For the text-containing cell, return its midpoint in (x, y) coordinate format. 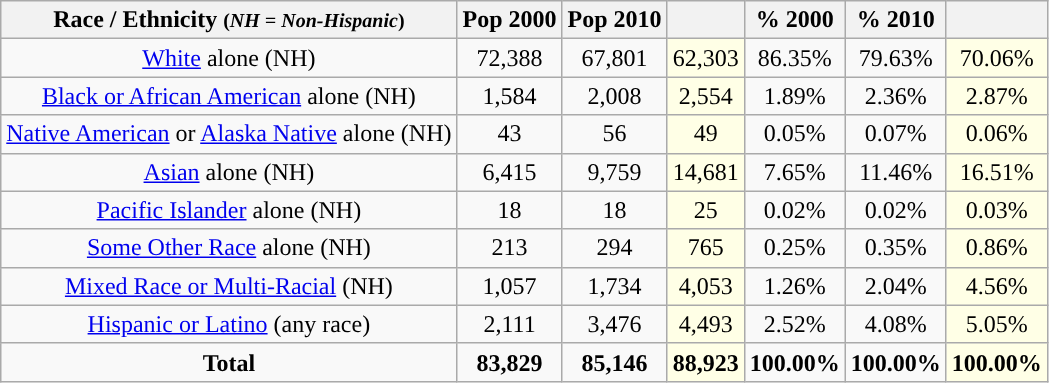
Total (229, 362)
1,057 (510, 286)
0.06% (996, 134)
213 (510, 248)
86.35% (794, 58)
72,388 (510, 58)
294 (614, 248)
6,415 (510, 172)
7.65% (794, 172)
Black or African American alone (NH) (229, 96)
0.03% (996, 210)
56 (614, 134)
Race / Ethnicity (NH = Non-Hispanic) (229, 20)
25 (706, 210)
2,111 (510, 324)
2.36% (896, 96)
% 2000 (794, 20)
14,681 (706, 172)
White alone (NH) (229, 58)
Pop 2000 (510, 20)
83,829 (510, 362)
4.56% (996, 286)
0.07% (896, 134)
49 (706, 134)
0.86% (996, 248)
16.51% (996, 172)
1,734 (614, 286)
9,759 (614, 172)
Native American or Alaska Native alone (NH) (229, 134)
2,008 (614, 96)
Pop 2010 (614, 20)
88,923 (706, 362)
67,801 (614, 58)
765 (706, 248)
5.05% (996, 324)
4,053 (706, 286)
4,493 (706, 324)
Mixed Race or Multi-Racial (NH) (229, 286)
0.35% (896, 248)
Pacific Islander alone (NH) (229, 210)
43 (510, 134)
62,303 (706, 58)
11.46% (896, 172)
1.26% (794, 286)
2.04% (896, 286)
2.87% (996, 96)
1,584 (510, 96)
Hispanic or Latino (any race) (229, 324)
2,554 (706, 96)
3,476 (614, 324)
1.89% (794, 96)
0.05% (794, 134)
Asian alone (NH) (229, 172)
2.52% (794, 324)
4.08% (896, 324)
85,146 (614, 362)
70.06% (996, 58)
0.25% (794, 248)
79.63% (896, 58)
Some Other Race alone (NH) (229, 248)
% 2010 (896, 20)
